Extract the (x, y) coordinate from the center of the cell holding the provided text.  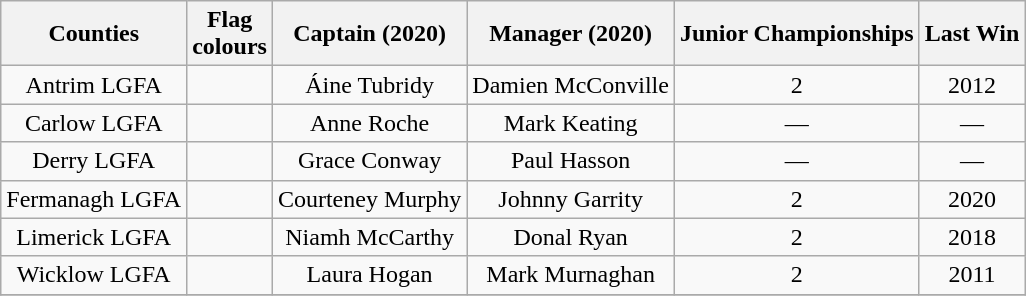
Mark Murnaghan (571, 275)
Mark Keating (571, 123)
2020 (972, 199)
Wicklow LGFA (94, 275)
2012 (972, 85)
Johnny Garrity (571, 199)
Courteney Murphy (369, 199)
Niamh McCarthy (369, 237)
Counties (94, 34)
Damien McConville (571, 85)
Carlow LGFA (94, 123)
Anne Roche (369, 123)
Flagcolours (230, 34)
Junior Championships (796, 34)
Derry LGFA (94, 161)
Last Win (972, 34)
2018 (972, 237)
Grace Conway (369, 161)
Limerick LGFA (94, 237)
Laura Hogan (369, 275)
Paul Hasson (571, 161)
Manager (2020) (571, 34)
Antrim LGFA (94, 85)
Fermanagh LGFA (94, 199)
Áine Tubridy (369, 85)
Donal Ryan (571, 237)
2011 (972, 275)
Captain (2020) (369, 34)
